Identify which cell holds the provided text, then report its [x, y] central coordinate. 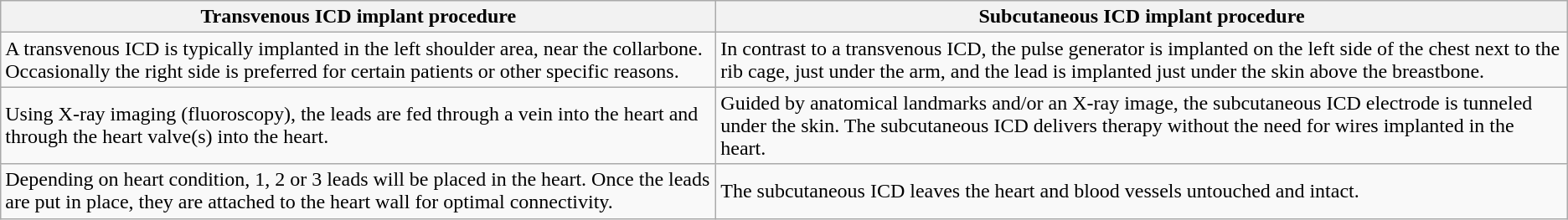
Subcutaneous ICD implant procedure [1142, 17]
Transvenous ICD implant procedure [358, 17]
The subcutaneous ICD leaves the heart and blood vessels untouched and intact. [1142, 191]
Using X-ray imaging (fluoroscopy), the leads are fed through a vein into the heart and through the heart valve(s) into the heart. [358, 125]
